Search for the cell housing the specified text and yield its (X, Y) center coordinate. 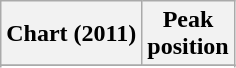
Peakposition (188, 34)
Chart (2011) (72, 34)
